Identify which cell holds the provided text, then report its (x, y) central coordinate. 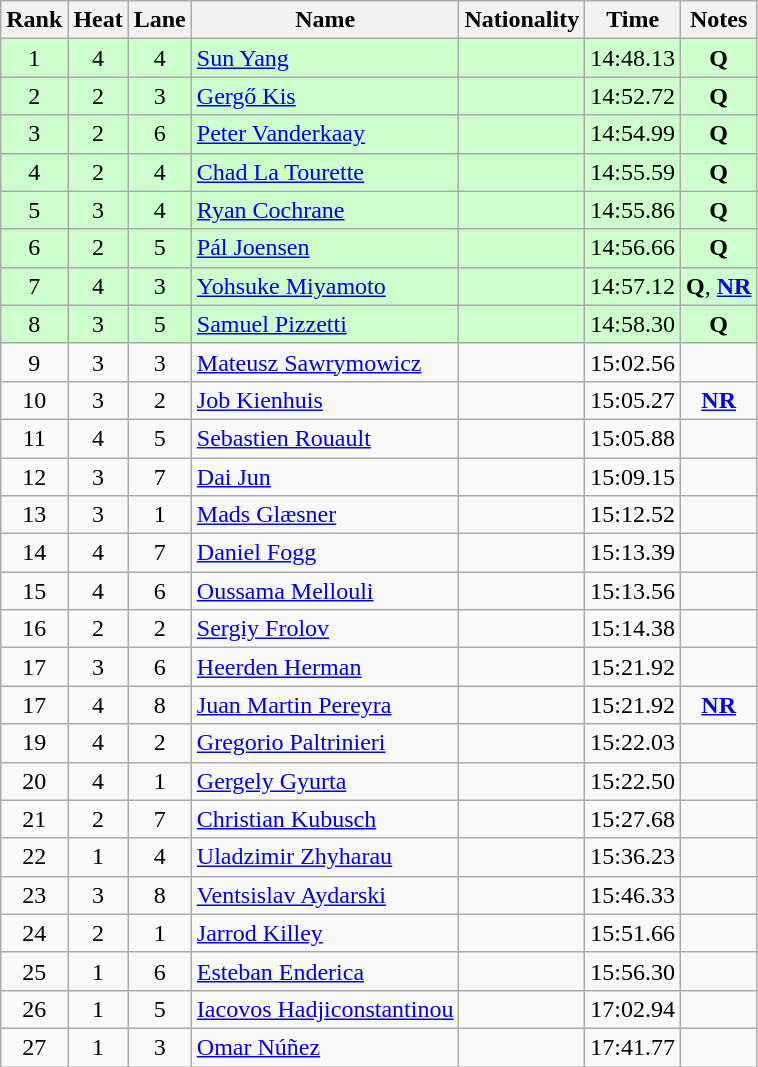
17:02.94 (633, 1009)
Yohsuke Miyamoto (325, 286)
Ventsislav Aydarski (325, 895)
15:05.27 (633, 400)
14:54.99 (633, 134)
Gergő Kis (325, 96)
Samuel Pizzetti (325, 324)
Name (325, 20)
10 (34, 400)
27 (34, 1047)
Gergely Gyurta (325, 781)
13 (34, 515)
Mads Glæsner (325, 515)
15:02.56 (633, 362)
Dai Jun (325, 477)
15:22.50 (633, 781)
Jarrod Killey (325, 933)
Gregorio Paltrinieri (325, 743)
26 (34, 1009)
9 (34, 362)
14:57.12 (633, 286)
Sergiy Frolov (325, 629)
14:56.66 (633, 248)
Time (633, 20)
Christian Kubusch (325, 819)
15:56.30 (633, 971)
14:55.86 (633, 210)
14:52.72 (633, 96)
Job Kienhuis (325, 400)
20 (34, 781)
15:51.66 (633, 933)
Chad La Tourette (325, 172)
15:05.88 (633, 438)
12 (34, 477)
25 (34, 971)
Sun Yang (325, 58)
Heerden Herman (325, 667)
Rank (34, 20)
Juan Martin Pereyra (325, 705)
Iacovos Hadjiconstantinou (325, 1009)
15:22.03 (633, 743)
15:12.52 (633, 515)
Heat (98, 20)
15:27.68 (633, 819)
17:41.77 (633, 1047)
Pál Joensen (325, 248)
15:13.39 (633, 553)
15:14.38 (633, 629)
21 (34, 819)
15:09.15 (633, 477)
Sebastien Rouault (325, 438)
23 (34, 895)
15:13.56 (633, 591)
Omar Núñez (325, 1047)
Notes (718, 20)
16 (34, 629)
Lane (160, 20)
Daniel Fogg (325, 553)
24 (34, 933)
15:46.33 (633, 895)
Q, NR (718, 286)
Peter Vanderkaay (325, 134)
Esteban Enderica (325, 971)
22 (34, 857)
11 (34, 438)
14:58.30 (633, 324)
Mateusz Sawrymowicz (325, 362)
Ryan Cochrane (325, 210)
15 (34, 591)
19 (34, 743)
Nationality (522, 20)
14:48.13 (633, 58)
14 (34, 553)
14:55.59 (633, 172)
15:36.23 (633, 857)
Oussama Mellouli (325, 591)
Uladzimir Zhyharau (325, 857)
